Identify which cell holds the provided text, then report its (X, Y) central coordinate. 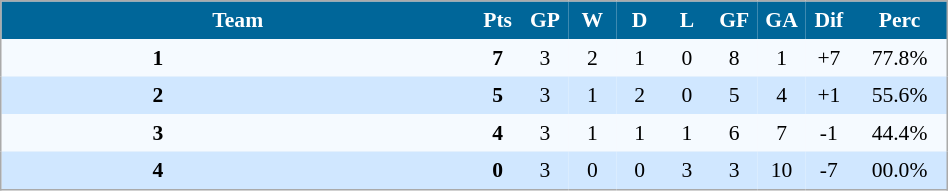
D (640, 20)
55.6% (900, 95)
GF (734, 20)
+7 (828, 58)
+1 (828, 95)
6 (734, 133)
W (592, 20)
-1 (828, 133)
GP (544, 20)
Team (238, 20)
44.4% (900, 133)
00.0% (900, 171)
Pts (498, 20)
10 (782, 171)
-7 (828, 171)
Dif (828, 20)
L (686, 20)
Perc (900, 20)
8 (734, 58)
GA (782, 20)
77.8% (900, 58)
